Output the [x, y] coordinate of the center of the cell containing the given text.  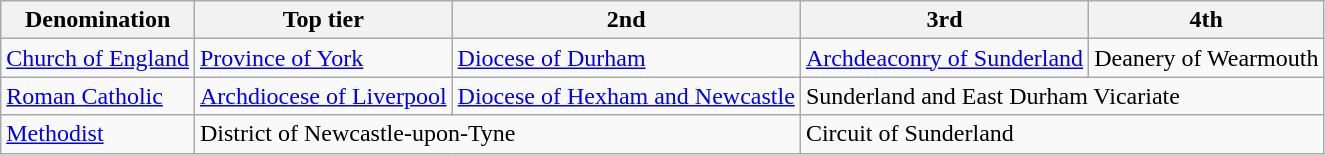
Sunderland and East Durham Vicariate [1062, 96]
2nd [626, 20]
3rd [944, 20]
Diocese of Durham [626, 58]
Diocese of Hexham and Newcastle [626, 96]
Roman Catholic [98, 96]
Methodist [98, 134]
District of Newcastle-upon-Tyne [497, 134]
Archdeaconry of Sunderland [944, 58]
Deanery of Wearmouth [1206, 58]
Province of York [323, 58]
4th [1206, 20]
Top tier [323, 20]
Archdiocese of Liverpool [323, 96]
Circuit of Sunderland [1062, 134]
Church of England [98, 58]
Denomination [98, 20]
